Determine the [X, Y] coordinate at the center of the cell enclosing the given text.  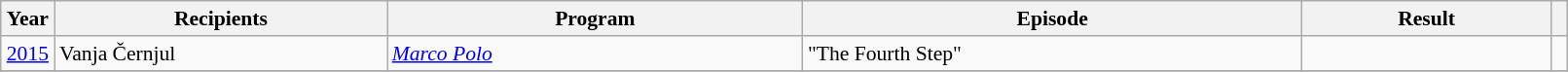
Vanja Černjul [221, 54]
Result [1426, 18]
"The Fourth Step" [1053, 54]
Program [596, 18]
Year [27, 18]
Recipients [221, 18]
Episode [1053, 18]
Marco Polo [596, 54]
2015 [27, 54]
